Determine the (x, y) coordinate at the center of the cell enclosing the given text.  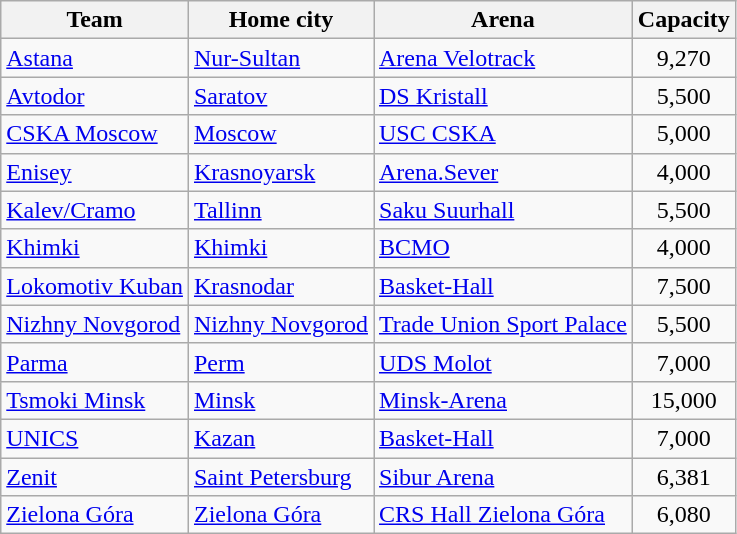
Trade Union Sport Palace (504, 324)
CRS Hall Zielona Góra (504, 515)
CSKA Moscow (95, 134)
Sibur Arena (504, 477)
Tsmoki Minsk (95, 400)
Arena (504, 20)
DS Kristall (504, 96)
Parma (95, 362)
Capacity (684, 20)
Kazan (280, 438)
7,500 (684, 286)
Moscow (280, 134)
Home city (280, 20)
Nur-Sultan (280, 58)
Tallinn (280, 210)
Zenit (95, 477)
USC CSKA (504, 134)
Team (95, 20)
Arena.Sever (504, 172)
Avtodor (95, 96)
9,270 (684, 58)
Saratov (280, 96)
Lokomotiv Kuban (95, 286)
Saku Suurhall (504, 210)
Krasnoyarsk (280, 172)
UNICS (95, 438)
5,000 (684, 134)
Krasnodar (280, 286)
Arena Velotrack (504, 58)
Saint Petersburg (280, 477)
Perm (280, 362)
Minsk-Arena (504, 400)
Minsk (280, 400)
6,080 (684, 515)
UDS Molot (504, 362)
Kalev/Cramo (95, 210)
BCMO (504, 248)
Astana (95, 58)
Enisey (95, 172)
6,381 (684, 477)
15,000 (684, 400)
